Scan for the cell matching the given text and deliver its [X, Y] coordinate at center. 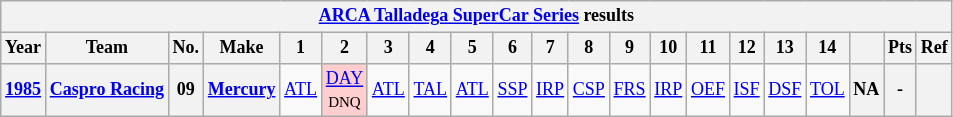
Mercury [241, 90]
1985 [24, 90]
1 [301, 48]
FRS [630, 90]
ISF [746, 90]
14 [828, 48]
11 [708, 48]
TAL [430, 90]
12 [746, 48]
7 [550, 48]
TOL [828, 90]
6 [512, 48]
8 [588, 48]
DSF [785, 90]
No. [186, 48]
Pts [900, 48]
Team [106, 48]
10 [668, 48]
NA [866, 90]
ARCA Talladega SuperCar Series results [476, 16]
Year [24, 48]
13 [785, 48]
3 [388, 48]
DAYDNQ [344, 90]
Make [241, 48]
- [900, 90]
5 [472, 48]
SSP [512, 90]
2 [344, 48]
Caspro Racing [106, 90]
CSP [588, 90]
4 [430, 48]
9 [630, 48]
09 [186, 90]
OEF [708, 90]
Ref [934, 48]
